Find where the given text appears and provide that cell's center as (X, Y) coordinate. 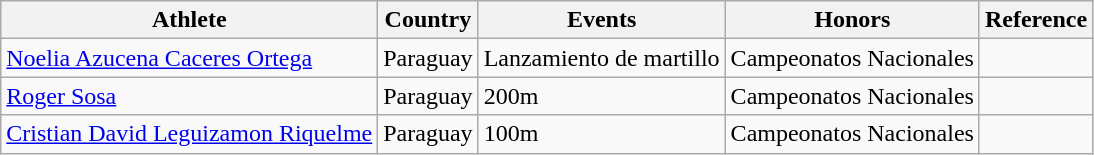
Noelia Azucena Caceres Ortega (190, 58)
Lanzamiento de martillo (602, 58)
Athlete (190, 20)
Cristian David Leguizamon Riquelme (190, 134)
200m (602, 96)
Reference (1036, 20)
100m (602, 134)
Events (602, 20)
Country (428, 20)
Roger Sosa (190, 96)
Honors (852, 20)
